Determine the (X, Y) coordinate at the center of the cell enclosing the given text.  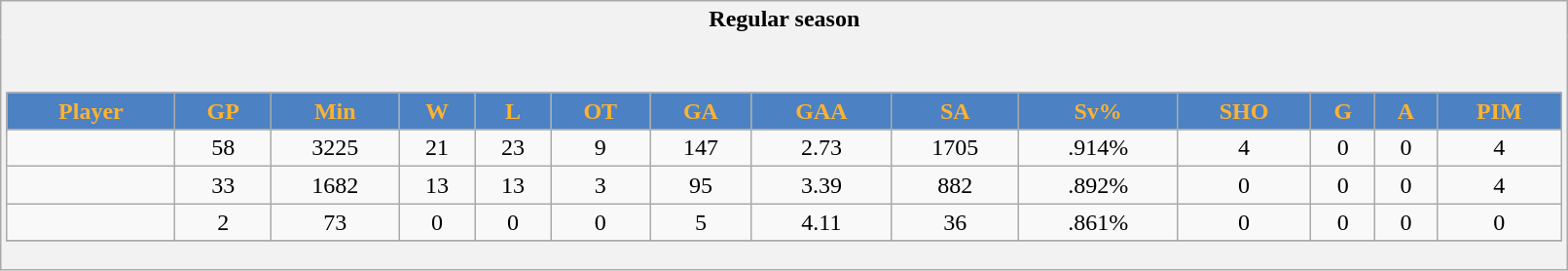
L (513, 111)
1682 (335, 185)
G (1343, 111)
.914% (1098, 148)
SA (956, 111)
SHO (1244, 111)
GAA (821, 111)
Player (91, 111)
2.73 (821, 148)
23 (513, 148)
.861% (1098, 222)
3.39 (821, 185)
9 (601, 148)
4.11 (821, 222)
95 (701, 185)
OT (601, 111)
1705 (956, 148)
882 (956, 185)
3 (601, 185)
GA (701, 111)
147 (701, 148)
2 (224, 222)
36 (956, 222)
21 (437, 148)
GP (224, 111)
33 (224, 185)
Regular season (784, 19)
73 (335, 222)
Min (335, 111)
Sv% (1098, 111)
W (437, 111)
58 (224, 148)
5 (701, 222)
A (1405, 111)
3225 (335, 148)
PIM (1499, 111)
.892% (1098, 185)
